Return the (X, Y) coordinate for the center point of the cell that contains the specified text.  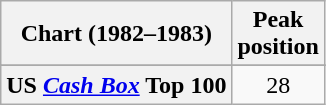
Chart (1982–1983) (116, 34)
28 (278, 85)
US Cash Box Top 100 (116, 85)
Peakposition (278, 34)
